Return the (X, Y) coordinate for the center point of the cell that contains the specified text.  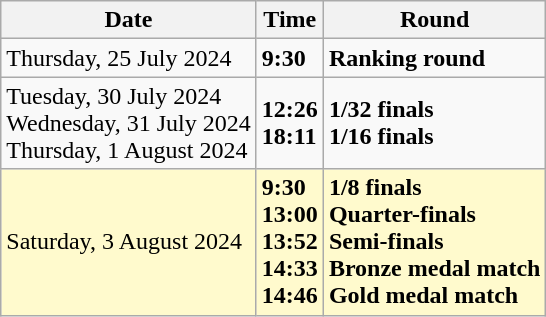
1/8 finalsQuarter-finalsSemi-finalsBronze medal matchGold medal match (434, 242)
9:3013:0013:5214:3314:46 (290, 242)
Date (129, 20)
Thursday, 25 July 2024 (129, 58)
Time (290, 20)
12:2618:11 (290, 123)
9:30 (290, 58)
Saturday, 3 August 2024 (129, 242)
Ranking round (434, 58)
Tuesday, 30 July 2024Wednesday, 31 July 2024Thursday, 1 August 2024 (129, 123)
1/32 finals1/16 finals (434, 123)
Round (434, 20)
